Determine the [x, y] coordinate at the center of the cell enclosing the given text.  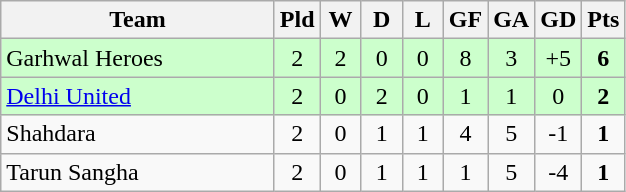
8 [465, 58]
Shahdara [138, 134]
Delhi United [138, 96]
-1 [558, 134]
4 [465, 134]
D [382, 20]
L [422, 20]
-4 [558, 172]
Team [138, 20]
3 [512, 58]
+5 [558, 58]
Pts [604, 20]
Garhwal Heroes [138, 58]
Tarun Sangha [138, 172]
GF [465, 20]
Pld [297, 20]
GD [558, 20]
GA [512, 20]
W [340, 20]
6 [604, 58]
